Locate the cell with the specified text and output its (x, y) center coordinate. 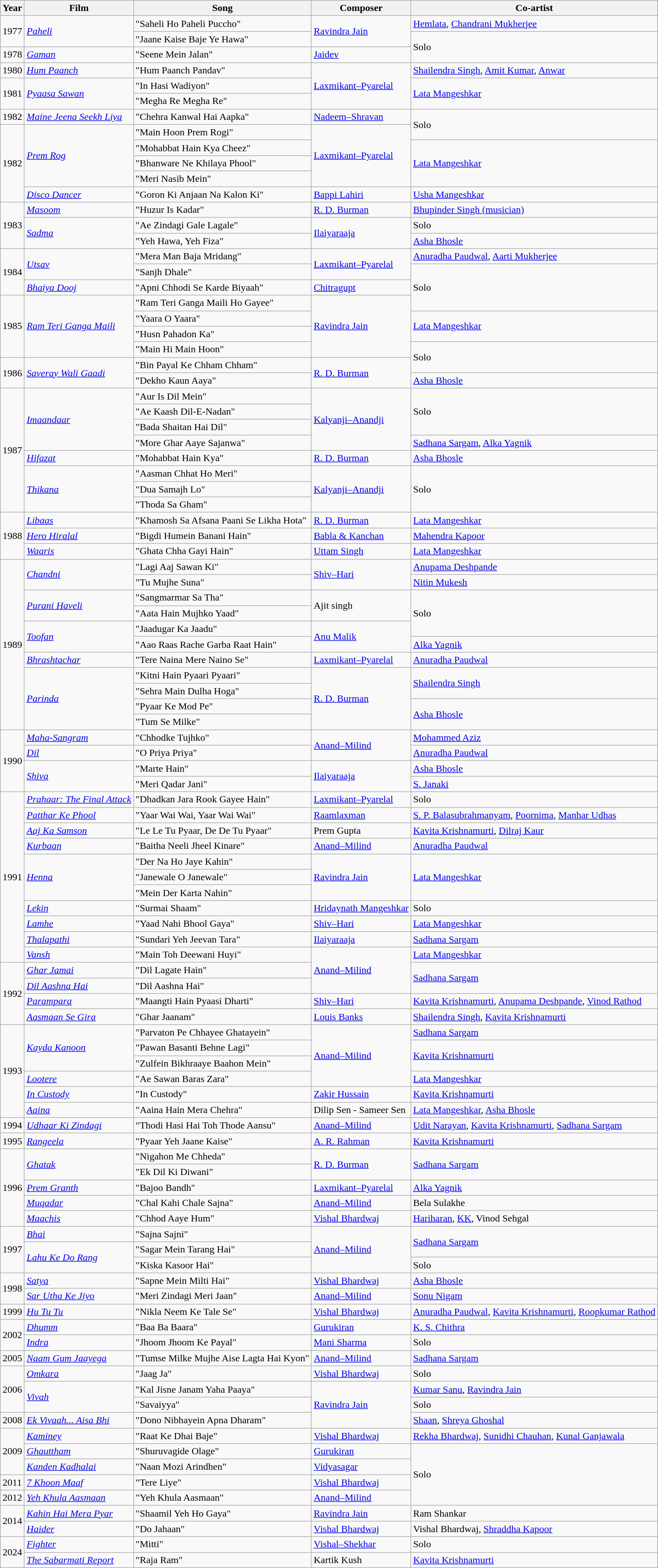
Mahendra Kapoor (534, 536)
"Seene Mein Jalan" (222, 55)
Purani Haveli (79, 605)
Ram Shankar (534, 1513)
Mani Sharma (361, 1343)
Uttam Singh (361, 551)
2006 (12, 1389)
"Surmai Shaam" (222, 908)
"Sehra Main Dulha Hoga" (222, 691)
Vivah (79, 1397)
Mohammed Aziz (534, 738)
"Tere Liye" (222, 1482)
1981 (12, 93)
Year (12, 8)
"Baitha Neeli Jheel Kinare" (222, 846)
1980 (12, 70)
"Pyaar Ke Mod Pe" (222, 707)
"Kal Jisne Janam Yaha Paaya" (222, 1389)
"Mein Der Karta Nahin" (222, 892)
Toofan (79, 636)
Prem Granth (79, 1188)
Imaandaar (79, 419)
Hemlata, Chandrani Mukherjee (534, 24)
Ram Teri Ganga Maili (79, 326)
"Chhodke Tujhko" (222, 738)
"Janewale O Janewale" (222, 877)
2011 (12, 1482)
"Goron Ki Anjaan Na Kalon Ki" (222, 194)
Naam Gum Jaayega (79, 1358)
2005 (12, 1358)
Zakir Hussain (361, 1094)
"Bada Shaitan Hai Dil" (222, 427)
Kahin Hai Mera Pyar (79, 1513)
Hu Tu Tu (79, 1312)
1984 (12, 272)
"Dekho Kaun Aaya" (222, 380)
"In Custody" (222, 1094)
"Tum Se Milke" (222, 722)
1992 (12, 994)
"Le Le Tu Pyaar, De De Tu Pyaar" (222, 830)
"Ae Kaash Dil-E-Nadan" (222, 411)
Hero Hiralal (79, 536)
"Jhoom Jhoom Ke Payal" (222, 1343)
"Yaara O Yaara" (222, 318)
Sar Utha Ke Jiyo (79, 1296)
Usha Mangeshkar (534, 194)
"Sapne Mein Milti Hai" (222, 1281)
"Sagar Mein Tarang Hai" (222, 1250)
1987 (12, 450)
"Sajna Sajni" (222, 1234)
2009 (12, 1451)
1977 (12, 31)
Sadma (79, 233)
Disco Dancer (79, 194)
Vidyasagar (361, 1467)
"Yeh Hawa, Yeh Fiza" (222, 241)
Hum Paanch (79, 70)
"O Priya Priya" (222, 753)
"Jaag Ja" (222, 1374)
Vishal Bhardwaj, Shraddha Kapoor (534, 1529)
"Zulfein Bikhraaye Baahon Mein" (222, 1063)
Henna (79, 877)
Raamlaxman (361, 815)
Chandni (79, 574)
In Custody (79, 1094)
Hifazat (79, 458)
"Dono Nibhayein Apna Dharam" (222, 1420)
"Megha Re Megha Re" (222, 101)
1995 (12, 1141)
"Apni Chhodi Se Karde Biyaah" (222, 287)
Bhupinder Singh (musician) (534, 210)
Co-artist (534, 8)
"Bin Payal Ke Chham Chham" (222, 365)
Ghauttham (79, 1451)
Nitin Mukesh (534, 582)
Parinda (79, 698)
"Bajoo Bandh" (222, 1188)
Composer (361, 8)
"Mitti" (222, 1544)
"Mera Man Baja Mridang" (222, 256)
Vansh (79, 955)
Paheli (79, 31)
Bhaiya Dooj (79, 287)
Lootere (79, 1079)
"Nikla Neem Ke Tale Se" (222, 1312)
"Yeh Khula Aasmaan" (222, 1498)
Kavita Krishnamurti, Anupama Deshpande, Vinod Rathod (534, 1001)
"Tere Naina Mere Naino Se" (222, 660)
"Husn Pahadon Ka" (222, 334)
The Sabarmati Report (79, 1560)
Rangeela (79, 1141)
"Baa Ba Baara" (222, 1327)
Ek Vivaah... Aisa Bhi (79, 1420)
1990 (12, 761)
1996 (12, 1187)
Kurbaan (79, 846)
"Lagi Aaj Sawan Ki" (222, 567)
Aaina (79, 1110)
Anuradha Paudwal, Kavita Krishnamurti, Roopkumar Rathod (534, 1312)
A. R. Rahman (361, 1141)
Udhaar Ki Zindagi (79, 1125)
Bhai (79, 1234)
Ghar Jamai (79, 970)
Parampara (79, 1001)
Lekin (79, 908)
1991 (12, 877)
Shiva (79, 776)
Rekha Bhardwaj, Sunidhi Chauhan, Kunal Ganjawala (534, 1435)
1994 (12, 1125)
Shailendra Singh, Kavita Krishnamurti (534, 1017)
"Main Toh Deewani Huyi" (222, 955)
Gaman (79, 55)
Fighter (79, 1544)
Indra (79, 1343)
"Pyaar Yeh Jaane Kaise" (222, 1141)
1993 (12, 1071)
"Parvaton Pe Chhayee Ghatayein" (222, 1032)
Satya (79, 1281)
Hridaynath Mangeshkar (361, 908)
"Savaiyya" (222, 1405)
Prem Rog (79, 155)
"Dil Lagate Hain" (222, 970)
"Huzur Is Kadar" (222, 210)
Masoom (79, 210)
Kartik Kush (361, 1560)
S. Janaki (534, 784)
"Main Hi Main Hoon" (222, 349)
"Naan Mozi Arindhen" (222, 1467)
Anupama Deshpande (534, 567)
7 Khoon Maaf (79, 1482)
Libaas (79, 520)
"Der Na Ho Jaye Kahin" (222, 861)
1988 (12, 536)
"Mohabbat Hain Kya Cheez" (222, 148)
"Ghata Chha Gayi Hain" (222, 551)
"Maangti Hain Pyaasi Dharti" (222, 1001)
Thalapathi (79, 939)
Thikana (79, 489)
Kumar Sanu, Ravindra Jain (534, 1389)
2008 (12, 1420)
"Raat Ke Dhai Baje" (222, 1435)
"Ghar Jaanam" (222, 1017)
Omkara (79, 1374)
Muqadar (79, 1203)
1978 (12, 55)
Lamhe (79, 923)
"Bigdi Humein Banani Hain" (222, 536)
"Hum Paanch Pandav" (222, 70)
Hariharan, KK, Vinod Sehgal (534, 1219)
Louis Banks (361, 1017)
Waaris (79, 551)
Sonu Nigam (534, 1296)
Anuradha Paudwal, Aarti Mukherjee (534, 256)
Dhumm (79, 1327)
"Aata Hain Mujhko Yaad" (222, 613)
Bhrashtachar (79, 660)
"Marte Hain" (222, 769)
S. P. Balasubrahmanyam, Poornima, Manhar Udhas (534, 815)
Dilip Sen - Sameer Sen (361, 1110)
"More Ghar Aaye Sajanwa" (222, 442)
1989 (12, 644)
1999 (12, 1312)
2012 (12, 1498)
Haider (79, 1529)
"Chehra Kanwal Hai Aapka" (222, 117)
Prahaar: The Final Attack (79, 799)
"Dua Samajh Lo" (222, 489)
"Pawan Basanti Behne Lagi" (222, 1048)
1985 (12, 326)
"Aao Raas Rache Garba Raat Hain" (222, 644)
"Dhadkan Jara Rook Gayee Hain" (222, 799)
"Ae Sawan Baras Zara" (222, 1079)
Chitragupt (361, 287)
Bappi Lahiri (361, 194)
Yeh Khula Aasmaan (79, 1498)
Kayda Kanoon (79, 1048)
Nadeem–Shravan (361, 117)
"Ram Teri Ganga Maili Ho Gayee" (222, 303)
"Saheli Ho Paheli Puccho" (222, 24)
"Jaane Kaise Baje Ye Hawa" (222, 39)
Sadhana Sargam, Alka Yagnik (534, 442)
Anu Malik (361, 636)
2024 (12, 1552)
"Raja Ram" (222, 1560)
Saveray Wali Gaadi (79, 373)
Maachis (79, 1219)
Shaan, Shreya Ghoshal (534, 1420)
"Sangmarmar Sa Tha" (222, 598)
"Yaad Nahi Bhool Gaya" (222, 923)
"Dil Aashna Hai" (222, 986)
Dil (79, 753)
Dil Aashna Hai (79, 986)
Vishal–Shekhar (361, 1544)
"Khamosh Sa Afsana Paani Se Likha Hota" (222, 520)
Song (222, 8)
"Nigahon Me Chheda" (222, 1156)
Kanden Kadhalai (79, 1467)
Pyaasa Sawan (79, 93)
"Jaadugar Ka Jaadu" (222, 629)
Kavita Krishnamurti, Dilraj Kaur (534, 830)
"Thodi Hasi Hai Toh Thode Aansu" (222, 1125)
"Shaamil Yeh Ho Gaya" (222, 1513)
"Chal Kahi Chale Sajna" (222, 1203)
"Meri Qadar Jani" (222, 784)
"Shuruvagide Olage" (222, 1451)
K. S. Chithra (534, 1327)
"Tumse Milke Mujhe Aise Lagta Hai Kyon" (222, 1358)
"Meri Nasib Mein" (222, 179)
Udit Narayan, Kavita Krishnamurti, Sadhana Sargam (534, 1125)
1983 (12, 225)
"Meri Zindagi Meri Jaan" (222, 1296)
"Tu Mujhe Suna" (222, 582)
1986 (12, 373)
"Kitni Hain Pyaari Pyaari" (222, 675)
"Mohabbat Hain Kya" (222, 458)
Jaidev (361, 55)
Maha-Sangram (79, 738)
Prem Gupta (361, 830)
"Sanjh Dhale" (222, 272)
"Main Hoon Prem Rogi" (222, 132)
"Ae Zindagi Gale Lagale" (222, 225)
Babla & Kanchan (361, 536)
Bela Sulakhe (534, 1203)
Shailendra Singh, Amit Kumar, Anwar (534, 70)
Aasmaan Se Gira (79, 1017)
"Do Jahaan" (222, 1529)
"Aasman Chhat Ho Meri" (222, 474)
2002 (12, 1335)
1998 (12, 1288)
"Aaina Hain Mera Chehra" (222, 1110)
"Bhanware Ne Khilaya Phool" (222, 163)
"Ek Dil Ki Diwani" (222, 1172)
Patthar Ke Phool (79, 815)
Utsav (79, 264)
"Yaar Wai Wai, Yaar Wai Wai" (222, 815)
"Sundari Yeh Jeevan Tara" (222, 939)
Aaj Ka Samson (79, 830)
1997 (12, 1250)
Lata Mangeshkar, Asha Bhosle (534, 1110)
"In Hasi Wadiyon" (222, 86)
Kaminey (79, 1435)
Ghatak (79, 1164)
Film (79, 8)
2014 (12, 1521)
"Aur Is Dil Mein" (222, 396)
"Kiska Kasoor Hai" (222, 1265)
Lahu Ke Do Rang (79, 1257)
Shailendra Singh (534, 683)
"Chhod Aaye Hum" (222, 1219)
Ajit singh (361, 605)
"Thoda Sa Gham" (222, 505)
Maine Jeena Seekh Liya (79, 117)
